Scan for the cell matching the given text and deliver its (x, y) coordinate at center. 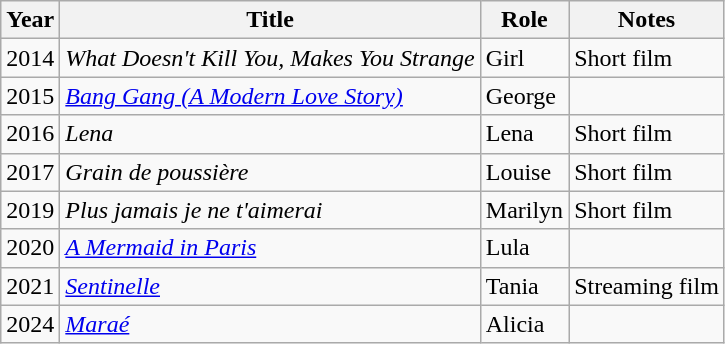
Grain de poussière (270, 172)
Girl (524, 58)
George (524, 96)
Marilyn (524, 210)
2019 (30, 210)
2016 (30, 134)
Year (30, 20)
Lula (524, 248)
Title (270, 20)
Role (524, 20)
Maraé (270, 324)
Alicia (524, 324)
Louise (524, 172)
What Doesn't Kill You, Makes You Strange (270, 58)
2015 (30, 96)
2014 (30, 58)
Sentinelle (270, 286)
Plus jamais je ne t'aimerai (270, 210)
Notes (647, 20)
A Mermaid in Paris (270, 248)
2021 (30, 286)
Streaming film (647, 286)
Tania (524, 286)
2024 (30, 324)
2020 (30, 248)
2017 (30, 172)
Bang Gang (A Modern Love Story) (270, 96)
